For the text-containing cell, return its midpoint in [x, y] coordinate format. 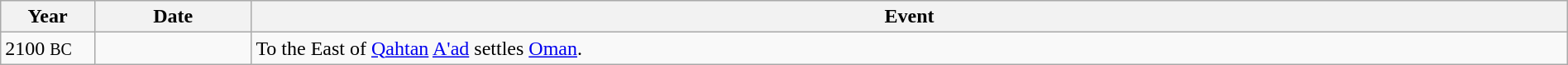
Date [172, 17]
Year [48, 17]
Event [910, 17]
To the East of Qahtan A'ad settles Oman. [910, 48]
2100 BC [48, 48]
